Provide the [x, y] coordinate of the cell's center where the given text is located.  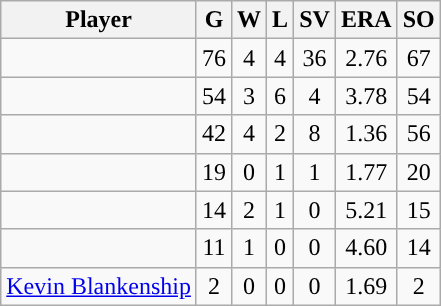
Player [99, 20]
11 [214, 248]
L [280, 20]
36 [315, 58]
SO [418, 20]
67 [418, 58]
1.36 [366, 134]
42 [214, 134]
20 [418, 172]
76 [214, 58]
ERA [366, 20]
19 [214, 172]
1.77 [366, 172]
W [250, 20]
G [214, 20]
3.78 [366, 96]
SV [315, 20]
1.69 [366, 286]
8 [315, 134]
6 [280, 96]
Kevin Blankenship [99, 286]
5.21 [366, 210]
15 [418, 210]
4.60 [366, 248]
56 [418, 134]
2.76 [366, 58]
3 [250, 96]
